Find where the given text appears and provide that cell's center as (x, y) coordinate. 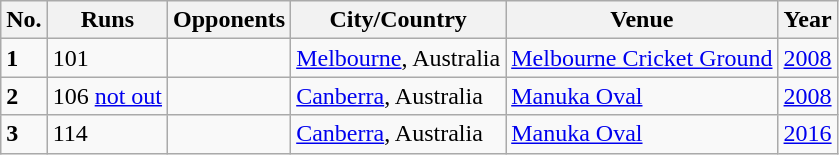
Runs (107, 20)
114 (107, 134)
No. (24, 20)
City/Country (398, 20)
Year (808, 20)
101 (107, 58)
2 (24, 96)
Melbourne Cricket Ground (642, 58)
Melbourne, Australia (398, 58)
2016 (808, 134)
3 (24, 134)
106 not out (107, 96)
Venue (642, 20)
1 (24, 58)
Opponents (230, 20)
